Output the [X, Y] coordinate of the center of the cell containing the given text.  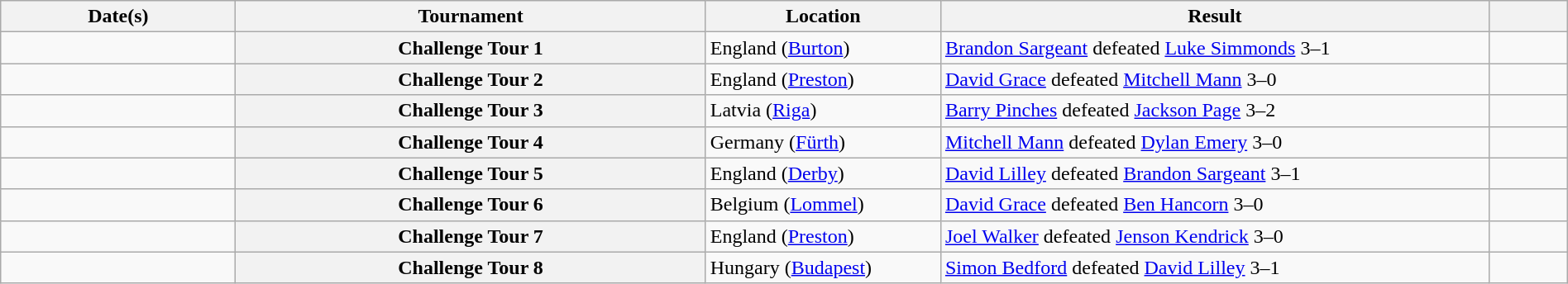
Simon Bedford defeated David Lilley 3–1 [1214, 267]
Challenge Tour 1 [471, 48]
Result [1214, 17]
David Lilley defeated Brandon Sargeant 3–1 [1214, 173]
Location [823, 17]
Challenge Tour 2 [471, 79]
Barry Pinches defeated Jackson Page 3–2 [1214, 111]
Challenge Tour 5 [471, 173]
Challenge Tour 7 [471, 236]
Tournament [471, 17]
Hungary (Budapest) [823, 267]
Mitchell Mann defeated Dylan Emery 3–0 [1214, 142]
Joel Walker defeated Jenson Kendrick 3–0 [1214, 236]
England (Derby) [823, 173]
David Grace defeated Mitchell Mann 3–0 [1214, 79]
Challenge Tour 8 [471, 267]
Belgium (Lommel) [823, 205]
David Grace defeated Ben Hancorn 3–0 [1214, 205]
Challenge Tour 6 [471, 205]
Date(s) [118, 17]
Challenge Tour 3 [471, 111]
England (Burton) [823, 48]
Germany (Fürth) [823, 142]
Brandon Sargeant defeated Luke Simmonds 3–1 [1214, 48]
Challenge Tour 4 [471, 142]
Latvia (Riga) [823, 111]
